Search for the cell housing the specified text and yield its (x, y) center coordinate. 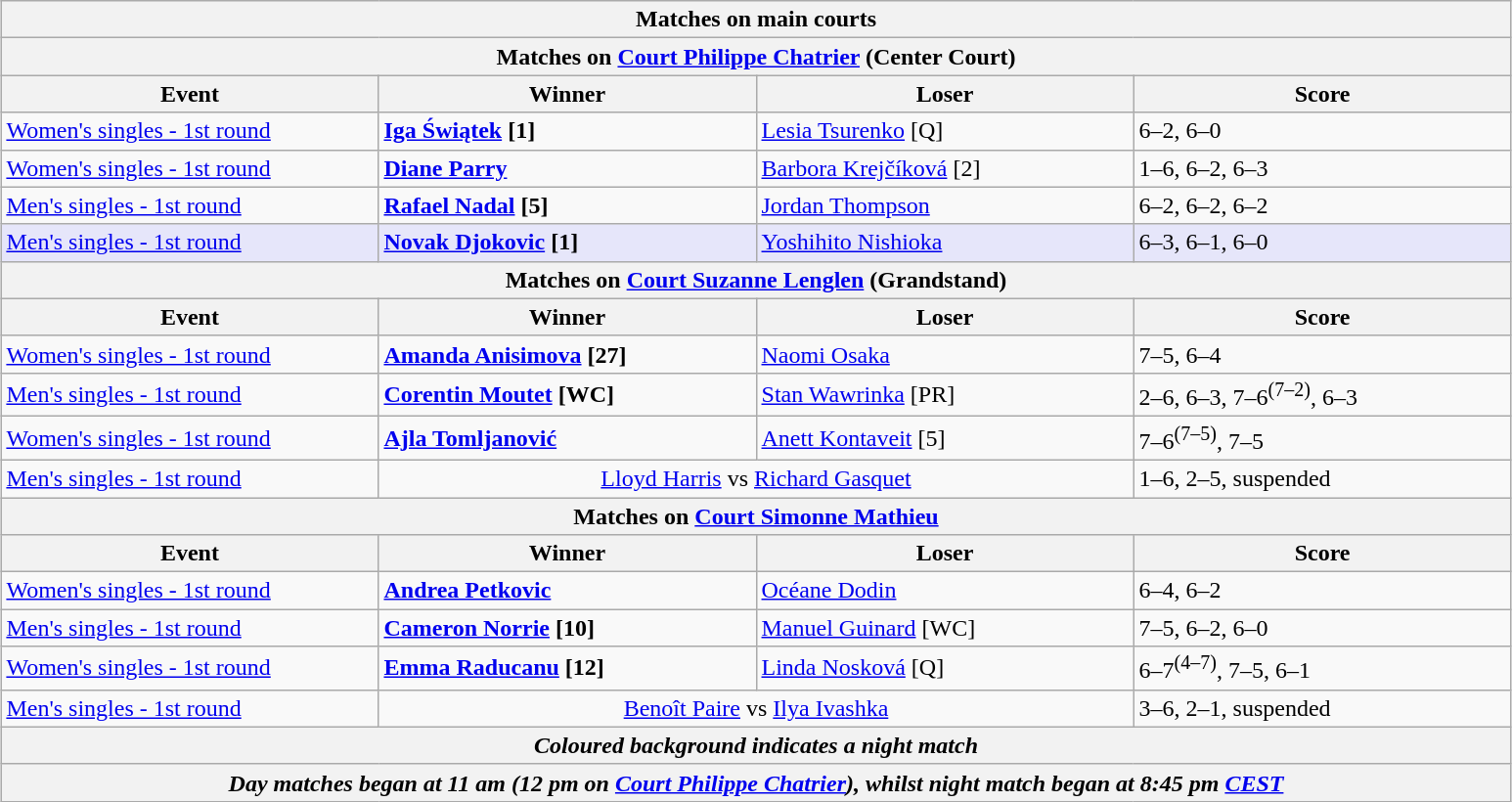
Linda Nosková [Q] (945, 669)
6–3, 6–1, 6–0 (1322, 243)
Diane Parry (567, 168)
Naomi Osaka (945, 354)
Emma Raducanu [12] (567, 669)
6–2, 6–0 (1322, 131)
Jordan Thompson (945, 205)
Anett Kontaveit [5] (945, 438)
6–4, 6–2 (1322, 591)
Day matches began at 11 am (12 pm on Court Philippe Chatrier), whilst night match began at 8:45 pm CEST (756, 782)
6–7(4–7), 7–5, 6–1 (1322, 669)
Ajla Tomljanović (567, 438)
Lloyd Harris vs Richard Gasquet (756, 478)
Novak Djokovic [1] (567, 243)
Benoît Paire vs Ilya Ivashka (756, 708)
Océane Dodin (945, 591)
Yoshihito Nishioka (945, 243)
2–6, 6–3, 7–6(7–2), 6–3 (1322, 395)
7–5, 6–2, 6–0 (1322, 628)
Coloured background indicates a night match (756, 745)
7–5, 6–4 (1322, 354)
Manuel Guinard [WC] (945, 628)
7–6(7–5), 7–5 (1322, 438)
Iga Świątek [1] (567, 131)
Amanda Anisimova [27] (567, 354)
Matches on Court Suzanne Lenglen (Grandstand) (756, 280)
Lesia Tsurenko [Q] (945, 131)
Matches on Court Philippe Chatrier (Center Court) (756, 57)
Corentin Moutet [WC] (567, 395)
Matches on main courts (756, 20)
Matches on Court Simonne Mathieu (756, 516)
Andrea Petkovic (567, 591)
1–6, 2–5, suspended (1322, 478)
Cameron Norrie [10] (567, 628)
Barbora Krejčíková [2] (945, 168)
6–2, 6–2, 6–2 (1322, 205)
1–6, 6–2, 6–3 (1322, 168)
3–6, 2–1, suspended (1322, 708)
Rafael Nadal [5] (567, 205)
Stan Wawrinka [PR] (945, 395)
